Pinpoint the cell where the given text exists, returning its [X, Y] midpoint coordinate. 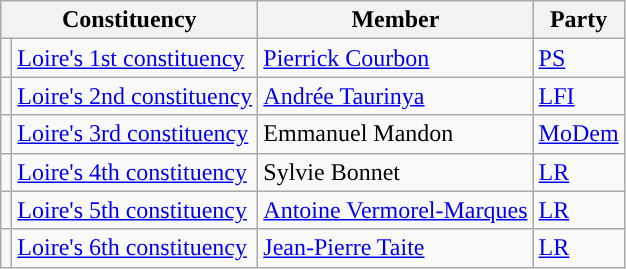
Loire's 6th constituency [135, 248]
Loire's 4th constituency [135, 172]
Jean-Pierre Taite [396, 248]
PS [578, 58]
LFI [578, 96]
Loire's 1st constituency [135, 58]
Party [578, 20]
Loire's 5th constituency [135, 210]
Pierrick Courbon [396, 58]
Constituency [130, 20]
Loire's 2nd constituency [135, 96]
Member [396, 20]
Emmanuel Mandon [396, 134]
Loire's 3rd constituency [135, 134]
Andrée Taurinya [396, 96]
Sylvie Bonnet [396, 172]
Antoine Vermorel-Marques [396, 210]
MoDem [578, 134]
